Locate the cell with the specified text and output its (X, Y) center coordinate. 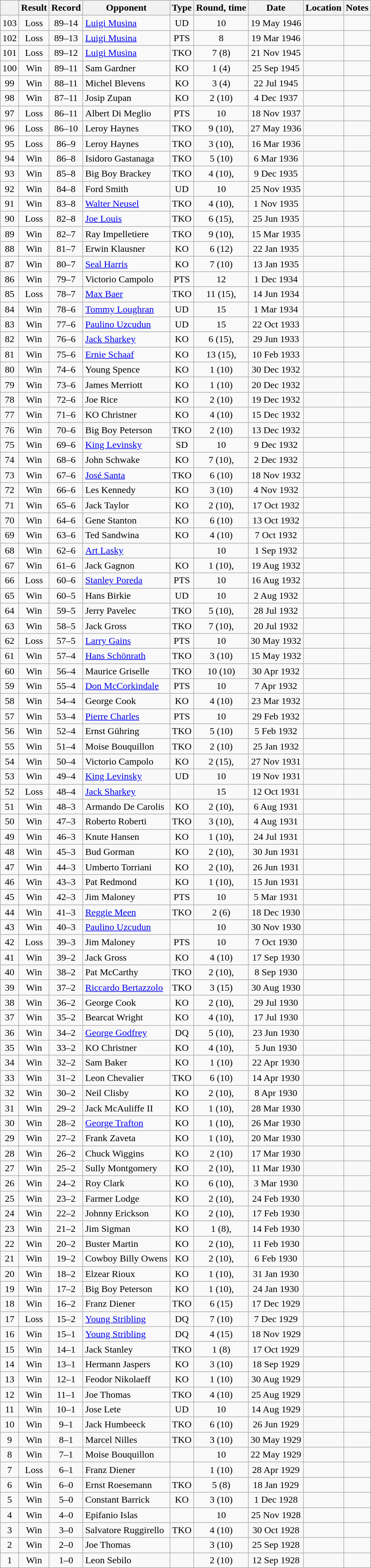
19 Nov 1931 (276, 776)
Ernie Schaaf (127, 354)
94 (9, 158)
30 May 1929 (276, 1440)
23 Mar 1932 (276, 701)
1 (8), (221, 1229)
17 Feb 1930 (276, 1214)
88 (9, 249)
48 (9, 852)
25 Jun 1935 (276, 219)
24 Jul 1931 (276, 837)
1 Nov 1935 (276, 204)
77–6 (66, 324)
Seal Harris (127, 264)
Jack McAuliffe II (127, 1108)
65 (9, 596)
28 (9, 1153)
76 (9, 430)
89 (9, 234)
95 (9, 143)
Jose Lete (127, 1410)
Sam Baker (127, 1063)
47 (9, 867)
Ray Impelletiere (127, 234)
55 (9, 746)
22 Oct 1933 (276, 324)
Cowboy Billy Owens (127, 1259)
13 Jan 1935 (276, 264)
96 (9, 128)
3 (9, 1530)
33–2 (66, 1048)
Les Kennedy (127, 490)
5–0 (66, 1500)
6–0 (66, 1485)
14 Jun 1934 (276, 294)
Jack Taylor (127, 505)
Salvatore Ruggirello (127, 1530)
25–2 (66, 1168)
25 Jan 1932 (276, 746)
18 Nov 1929 (276, 1334)
25 Sep 1945 (276, 68)
José Santa (127, 475)
48–4 (66, 792)
2 (6) (221, 912)
14–1 (66, 1349)
Bud Gorman (127, 852)
5 Mar 1931 (276, 897)
31 Jan 1930 (276, 1274)
38–2 (66, 972)
79 (9, 384)
22 Jul 1945 (276, 83)
25 Nov 1928 (276, 1515)
45–3 (66, 852)
45 (9, 897)
35 (9, 1048)
Hermann Jaspers (127, 1364)
33 (9, 1078)
Joe Rice (127, 400)
69–6 (66, 445)
1 Dec 1934 (276, 279)
15 May 1932 (276, 656)
7 (9, 1470)
Roy Clark (127, 1184)
63–6 (66, 535)
7 Oct 1932 (276, 535)
Marcel Nilles (127, 1440)
13 Oct 1932 (276, 520)
60–6 (66, 580)
Pierre Charles (127, 716)
9 Dec 1932 (276, 445)
44 (9, 912)
80–7 (66, 264)
84–8 (66, 189)
37–2 (66, 988)
13 Dec 1932 (276, 430)
22 Apr 1930 (276, 1063)
9–1 (66, 1425)
32–2 (66, 1063)
68–6 (66, 460)
Joe Louis (127, 219)
27–2 (66, 1138)
Frank Zaveta (127, 1138)
3 Mar 1930 (276, 1184)
57–4 (66, 656)
13–1 (66, 1364)
62–6 (66, 550)
63 (9, 626)
16 (9, 1334)
26 Mar 1930 (276, 1123)
10 (10) (221, 671)
75–6 (66, 354)
11 (15), (221, 294)
24–2 (66, 1184)
18 Nov 1932 (276, 475)
60–5 (66, 596)
Larry Gains (127, 641)
70–6 (66, 430)
Roberto Roberti (127, 822)
36–2 (66, 1003)
19 May 1946 (276, 23)
22 May 1929 (276, 1455)
Big Boy Brackey (127, 173)
82 (9, 339)
16–2 (66, 1304)
72–6 (66, 400)
7 Oct 1930 (276, 942)
Josip Zupan (127, 98)
Ernst Roesemann (127, 1485)
14 Feb 1930 (276, 1229)
69 (9, 535)
43 (9, 927)
Result (34, 8)
13 (9, 1379)
7–1 (66, 1455)
5 (8) (221, 1485)
64–6 (66, 520)
25 Nov 1935 (276, 189)
40 (9, 972)
58 (9, 701)
78–6 (66, 309)
12 Oct 1931 (276, 792)
17 Oct 1929 (276, 1349)
86–9 (66, 143)
10–1 (66, 1410)
Ernst Gühring (127, 731)
Ford Smith (127, 189)
39–2 (66, 957)
3–0 (66, 1530)
29 (9, 1138)
11 Mar 1930 (276, 1168)
16 Mar 1936 (276, 143)
18 Sep 1929 (276, 1364)
54–4 (66, 701)
31–2 (66, 1078)
17 Dec 1929 (276, 1304)
56–4 (66, 671)
44–3 (66, 867)
84 (9, 309)
Isidoro Gastanaga (127, 158)
Sully Montgomery (127, 1168)
38 (9, 1003)
27 (9, 1168)
Elzear Rioux (127, 1274)
8 Apr 1930 (276, 1093)
65–6 (66, 505)
2 (15), (221, 761)
28 Mar 1930 (276, 1108)
George Godfrey (127, 1033)
15 Mar 1935 (276, 234)
30 Apr 1932 (276, 671)
71–6 (66, 415)
71 (9, 505)
15–1 (66, 1334)
61–6 (66, 565)
42–3 (66, 897)
87 (9, 264)
34–2 (66, 1033)
35–2 (66, 1018)
14 Aug 1929 (276, 1410)
92 (9, 189)
100 (9, 68)
17 (9, 1319)
Chuck Wiggins (127, 1153)
Jerry Pavelec (127, 611)
32 (9, 1093)
83–8 (66, 204)
20–2 (66, 1244)
62 (9, 641)
80 (9, 369)
88–11 (66, 83)
79–7 (66, 279)
5 Jun 1930 (276, 1048)
24 (9, 1214)
Pat McCarthy (127, 972)
Knute Hansen (127, 837)
29 Jun 1933 (276, 339)
68 (9, 550)
52–4 (66, 731)
19 Aug 1932 (276, 565)
37 (9, 1018)
39 (9, 988)
81–7 (66, 249)
42 (9, 942)
Reggie Meen (127, 912)
Jack Gagnon (127, 565)
27 Nov 1931 (276, 761)
26 Jun 1929 (276, 1425)
19–2 (66, 1259)
2 Aug 1932 (276, 596)
14 Apr 1930 (276, 1078)
98 (9, 98)
15 Jun 1931 (276, 882)
14 (9, 1364)
Feodor Nikolaeff (127, 1379)
Ted Sandwina (127, 535)
4 (15) (221, 1334)
16 Aug 1932 (276, 580)
Walter Neusel (127, 204)
101 (9, 53)
83 (9, 324)
Constant Barrick (127, 1500)
6 Feb 1930 (276, 1259)
1 Sep 1932 (276, 550)
24 Feb 1930 (276, 1199)
Tommy Loughran (127, 309)
57–5 (66, 641)
6–1 (66, 1470)
28–2 (66, 1123)
8–1 (66, 1440)
6 (9, 1485)
53–4 (66, 716)
17–2 (66, 1289)
47–3 (66, 822)
30 May 1932 (276, 641)
SD (182, 445)
11–1 (66, 1394)
Hans Birkie (127, 596)
26 Jun 1931 (276, 867)
85–8 (66, 173)
89–14 (66, 23)
82–8 (66, 219)
Maurice Griselle (127, 671)
6 (10), (221, 1184)
70 (9, 520)
22–2 (66, 1214)
George Trafton (127, 1123)
30–2 (66, 1093)
18 Dec 1930 (276, 912)
29 Jul 1930 (276, 1003)
17 Mar 1930 (276, 1153)
78 (9, 400)
26 (9, 1184)
9 Dec 1935 (276, 173)
67–6 (66, 475)
21–2 (66, 1229)
9 (9, 1440)
41–3 (66, 912)
73 (9, 475)
39–3 (66, 942)
46–3 (66, 837)
86–10 (66, 128)
51–4 (66, 746)
91 (9, 204)
40–3 (66, 927)
Riccardo Bertazzolo (127, 988)
50–4 (66, 761)
85 (9, 294)
6 Mar 1936 (276, 158)
66 (9, 580)
66–6 (66, 490)
Art Lasky (127, 550)
24 Jan 1930 (276, 1289)
78–7 (66, 294)
52 (9, 792)
17 Oct 1932 (276, 505)
Max Baer (127, 294)
Albert Di Meglio (127, 113)
Type (182, 8)
30 Nov 1930 (276, 927)
1 Mar 1934 (276, 309)
Jim Sigman (127, 1229)
Leon Sebilo (127, 1560)
Location (324, 8)
4 Dec 1937 (276, 98)
Johnny Erickson (127, 1214)
28 Apr 1929 (276, 1470)
2 Dec 1932 (276, 460)
Date (276, 8)
6 (15) (221, 1304)
8 Sep 1930 (276, 972)
67 (9, 565)
93 (9, 173)
73–6 (66, 384)
James Merriott (127, 384)
7 (8) (221, 53)
Jack Humbeeck (127, 1425)
2–0 (66, 1545)
Notes (357, 8)
89–11 (66, 68)
7 Apr 1932 (276, 686)
1 (9, 1560)
25 Sep 1928 (276, 1545)
102 (9, 38)
30 (9, 1123)
34 (9, 1063)
11 Feb 1930 (276, 1244)
54 (9, 761)
29–2 (66, 1108)
30 Aug 1930 (276, 988)
22 Jan 1935 (276, 249)
Pat Redmond (127, 882)
99 (9, 83)
20 Dec 1932 (276, 384)
7 Dec 1929 (276, 1319)
12–1 (66, 1379)
23 (9, 1229)
17 Jul 1930 (276, 1018)
74 (9, 460)
Epifanio Islas (127, 1515)
6 (12) (221, 249)
19 Dec 1932 (276, 400)
Record (66, 8)
90 (9, 219)
Umberto Torriani (127, 867)
97 (9, 113)
72 (9, 490)
Young Spence (127, 369)
Round, time (221, 8)
30 Aug 1929 (276, 1379)
23 Jun 1930 (276, 1033)
Don McCorkindale (127, 686)
26–2 (66, 1153)
36 (9, 1033)
4 Nov 1932 (276, 490)
Armando De Carolis (127, 807)
Stanley Poreda (127, 580)
58–5 (66, 626)
61 (9, 656)
28 Jul 1932 (276, 611)
Opponent (127, 8)
29 Feb 1932 (276, 716)
56 (9, 731)
18–2 (66, 1274)
59–5 (66, 611)
50 (9, 822)
25 (9, 1199)
18 (9, 1304)
Hans Schönrath (127, 656)
89–13 (66, 38)
20 Mar 1930 (276, 1138)
4–0 (66, 1515)
1 (4) (221, 68)
86 (9, 279)
Gene Stanton (127, 520)
41 (9, 957)
46 (9, 882)
Leon Chevalier (127, 1078)
13 (15), (221, 354)
59 (9, 686)
1 Dec 1928 (276, 1500)
3 (15) (221, 988)
22 (9, 1244)
21 (9, 1259)
30 Oct 1928 (276, 1530)
17 Sep 1930 (276, 957)
86–8 (66, 158)
19 (9, 1289)
2 (9, 1545)
55–4 (66, 686)
53 (9, 776)
31 (9, 1108)
86–11 (66, 113)
18 Jan 1929 (276, 1485)
Sam Gardner (127, 68)
75 (9, 445)
82–7 (66, 234)
57 (9, 716)
23–2 (66, 1199)
81 (9, 354)
1 (8) (221, 1349)
30 Dec 1932 (276, 369)
12 Sep 1928 (276, 1560)
27 May 1936 (276, 128)
20 Jul 1932 (276, 626)
77 (9, 415)
30 Jun 1931 (276, 852)
Farmer Lodge (127, 1199)
5 (9, 1500)
76–6 (66, 339)
10 Feb 1933 (276, 354)
43–3 (66, 882)
15–2 (66, 1319)
64 (9, 611)
Jack Stanley (127, 1349)
4 (9, 1515)
19 Mar 1946 (276, 38)
1–0 (66, 1560)
60 (9, 671)
Buster Martin (127, 1244)
103 (9, 23)
89–12 (66, 53)
51 (9, 807)
Erwin Klausner (127, 249)
49–4 (66, 776)
Bearcat Wright (127, 1018)
87–11 (66, 98)
18 Nov 1937 (276, 113)
74–6 (66, 369)
48–3 (66, 807)
15 Dec 1932 (276, 415)
Michel Blevens (127, 83)
4 Aug 1931 (276, 822)
20 (9, 1274)
Neil Clisby (127, 1093)
6 Aug 1931 (276, 807)
John Schwake (127, 460)
21 Nov 1945 (276, 53)
5 Feb 1932 (276, 731)
25 Aug 1929 (276, 1394)
11 (9, 1410)
3 (4) (221, 83)
49 (9, 837)
